Return the [x, y] coordinate for the center point of the cell that contains the specified text.  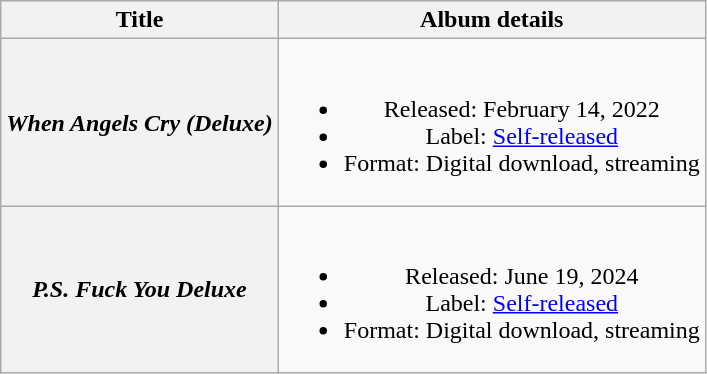
Title [140, 20]
P.S. Fuck You Deluxe [140, 290]
Released: February 14, 2022Label: Self-releasedFormat: Digital download, streaming [492, 122]
Album details [492, 20]
When Angels Cry (Deluxe) [140, 122]
Released: June 19, 2024Label: Self-releasedFormat: Digital download, streaming [492, 290]
